Identify which cell holds the provided text, then report its (x, y) central coordinate. 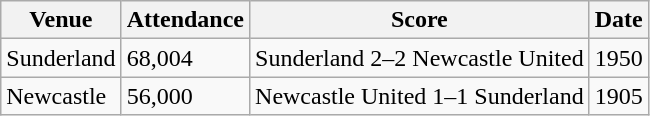
1905 (618, 96)
Attendance (185, 20)
Newcastle United 1–1 Sunderland (420, 96)
68,004 (185, 58)
1950 (618, 58)
Sunderland (61, 58)
Sunderland 2–2 Newcastle United (420, 58)
Date (618, 20)
Venue (61, 20)
Score (420, 20)
56,000 (185, 96)
Newcastle (61, 96)
